Provide the (x, y) coordinate of the cell's center where the given text is located.  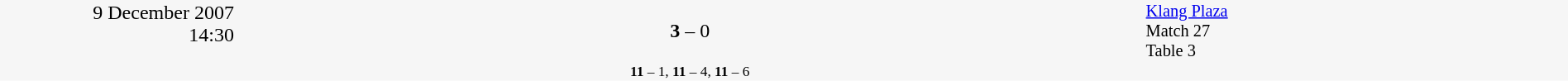
11 – 1, 11 – 4, 11 – 6 (690, 71)
Klang PlazaMatch 27Table 3 (1356, 31)
3 – 0 (690, 31)
9 December 200714:30 (117, 40)
